Return the [x, y] coordinate for the center point of the cell that contains the specified text.  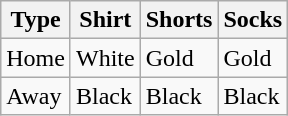
Shorts [179, 20]
White [105, 58]
Shirt [105, 20]
Away [36, 96]
Type [36, 20]
Home [36, 58]
Socks [253, 20]
